Search for the cell housing the specified text and yield its (X, Y) center coordinate. 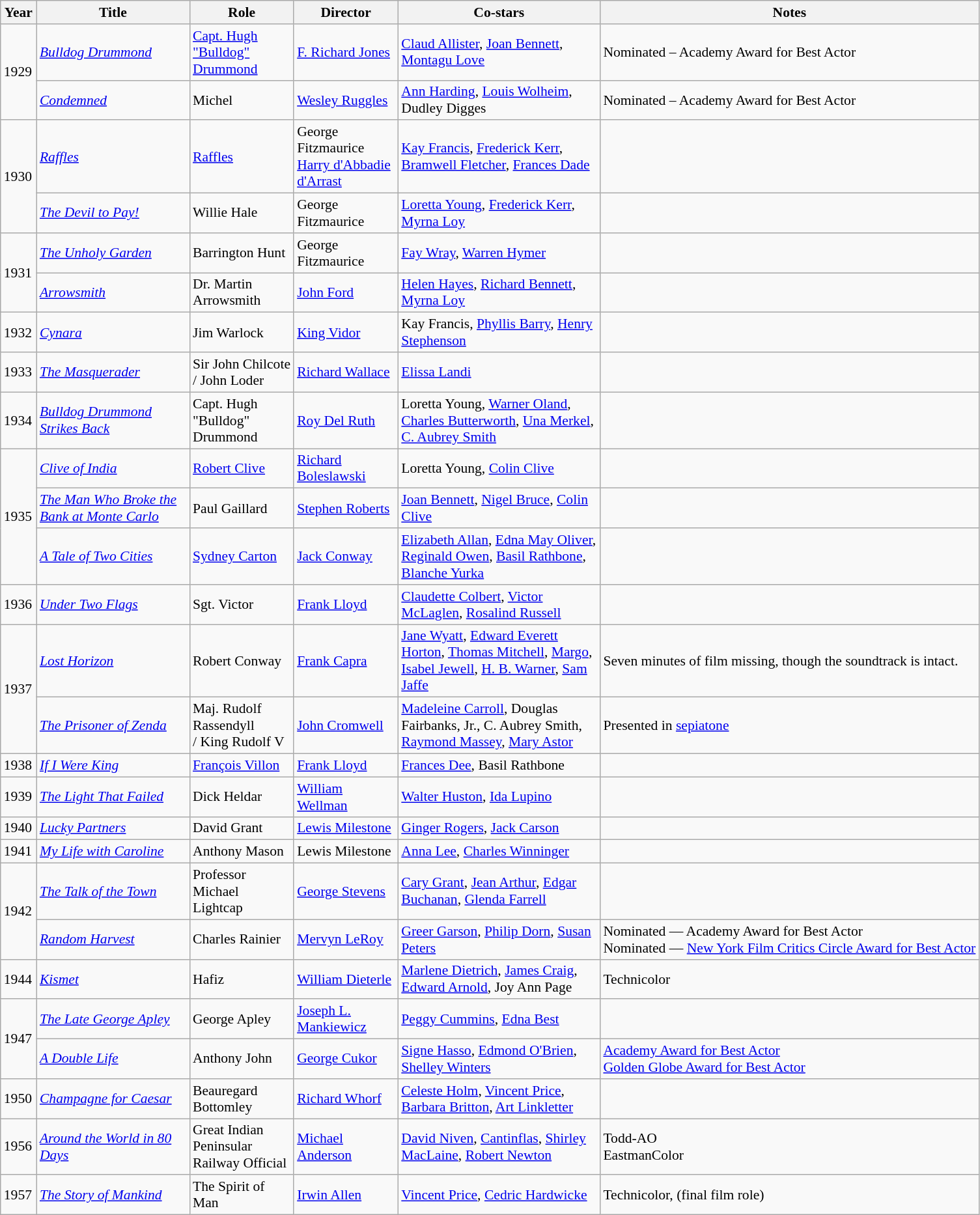
Champagne for Caesar (113, 1099)
Seven minutes of film missing, though the soundtrack is intact. (789, 661)
Michel (242, 100)
The Spirit of Man (242, 1195)
Dick Heldar (242, 797)
If I Were King (113, 766)
1935 (18, 517)
Director (346, 12)
Year (18, 12)
1947 (18, 1039)
A Tale of Two Cities (113, 556)
A Double Life (113, 1059)
1932 (18, 332)
Dr. Martin Arrowsmith (242, 293)
Anthony John (242, 1059)
George Apley (242, 1020)
Frank Capra (346, 661)
1929 (18, 72)
Role (242, 12)
Lucky Partners (113, 828)
The Talk of the Town (113, 892)
Anna Lee, Charles Winninger (499, 852)
Frances Dee, Basil Rathbone (499, 766)
Richard Boleslawski (346, 469)
Bulldog Drummond (113, 52)
George FitzmauriceHarry d'Abbadie d'Arrast (346, 157)
Claud Allister, Joan Bennett, Montagu Love (499, 52)
Nominated — Academy Award for Best ActorNominated — New York Film Critics Circle Award for Best Actor (789, 939)
The Unholy Garden (113, 253)
1937 (18, 689)
Joseph L. Mankiewicz (346, 1020)
1944 (18, 979)
Richard Wallace (346, 372)
Irwin Allen (346, 1195)
Signe Hasso, Edmond O'Brien, Shelley Winters (499, 1059)
Ginger Rogers, Jack Carson (499, 828)
Cary Grant, Jean Arthur, Edgar Buchanan, Glenda Farrell (499, 892)
Sir John Chilcote / John Loder (242, 372)
Mervyn LeRoy (346, 939)
Kismet (113, 979)
Hafiz (242, 979)
Joan Bennett, Nigel Bruce, Colin Clive (499, 508)
Paul Gaillard (242, 508)
Sgt. Victor (242, 604)
Celeste Holm, Vincent Price, Barbara Britton, Art Linkletter (499, 1099)
Beauregard Bottomley (242, 1099)
Richard Whorf (346, 1099)
Loretta Young, Colin Clive (499, 469)
Title (113, 12)
Condemned (113, 100)
Academy Award for Best ActorGolden Globe Award for Best Actor (789, 1059)
Robert Conway (242, 661)
Sydney Carton (242, 556)
Fay Wray, Warren Hymer (499, 253)
Stephen Roberts (346, 508)
Roy Del Ruth (346, 421)
Around the World in 80 Days (113, 1147)
Vincent Price, Cedric Hardwicke (499, 1195)
Great Indian Peninsular Railway Official (242, 1147)
Elizabeth Allan, Edna May Oliver, Reginald Owen, Basil Rathbone, Blanche Yurka (499, 556)
1930 (18, 177)
Bulldog Drummond Strikes Back (113, 421)
Loretta Young, Frederick Kerr, Myrna Loy (499, 214)
Under Two Flags (113, 604)
1957 (18, 1195)
David Grant (242, 828)
1938 (18, 766)
Jane Wyatt, Edward Everett Horton, Thomas Mitchell, Margo, Isabel Jewell, H. B. Warner, Sam Jaffe (499, 661)
King Vidor (346, 332)
Peggy Cummins, Edna Best (499, 1020)
François Villon (242, 766)
George Stevens (346, 892)
1942 (18, 912)
The Story of Mankind (113, 1195)
Loretta Young, Warner Oland, Charles Butterworth, Una Merkel, C. Aubrey Smith (499, 421)
Jim Warlock (242, 332)
Technicolor, (final film role) (789, 1195)
Anthony Mason (242, 852)
The Man Who Broke the Bank at Monte Carlo (113, 508)
Ann Harding, Louis Wolheim, Dudley Digges (499, 100)
Barrington Hunt (242, 253)
Maj. Rudolf Rassendyll / King Rudolf V (242, 725)
The Light That Failed (113, 797)
Marlene Dietrich, James Craig, Edward Arnold, Joy Ann Page (499, 979)
The Late George Apley (113, 1020)
George Cukor (346, 1059)
Presented in sepiatone (789, 725)
The Masquerader (113, 372)
Kay Francis, Frederick Kerr, Bramwell Fletcher, Frances Dade (499, 157)
John Ford (346, 293)
Jack Conway (346, 556)
Michael Anderson (346, 1147)
Technicolor (789, 979)
Helen Hayes, Richard Bennett, Myrna Loy (499, 293)
The Devil to Pay! (113, 214)
Claudette Colbert, Victor McLaglen, Rosalind Russell (499, 604)
Willie Hale (242, 214)
Greer Garson, Philip Dorn, Susan Peters (499, 939)
My Life with Caroline (113, 852)
Cynara (113, 332)
Arrowsmith (113, 293)
F. Richard Jones (346, 52)
Walter Huston, Ida Lupino (499, 797)
Wesley Ruggles (346, 100)
1936 (18, 604)
Charles Rainier (242, 939)
Lost Horizon (113, 661)
John Cromwell (346, 725)
Todd-AOEastmanColor (789, 1147)
William Wellman (346, 797)
Kay Francis, Phyllis Barry, Henry Stephenson (499, 332)
The Prisoner of Zenda (113, 725)
1934 (18, 421)
1950 (18, 1099)
William Dieterle (346, 979)
1956 (18, 1147)
Co-stars (499, 12)
Random Harvest (113, 939)
Madeleine Carroll, Douglas Fairbanks, Jr., C. Aubrey Smith, Raymond Massey, Mary Astor (499, 725)
Notes (789, 12)
David Niven, Cantinflas, Shirley MacLaine, Robert Newton (499, 1147)
Clive of India (113, 469)
Robert Clive (242, 469)
1941 (18, 852)
1939 (18, 797)
Professor Michael Lightcap (242, 892)
1933 (18, 372)
1931 (18, 273)
1940 (18, 828)
Elissa Landi (499, 372)
